Identify which cell holds the provided text, then report its [x, y] central coordinate. 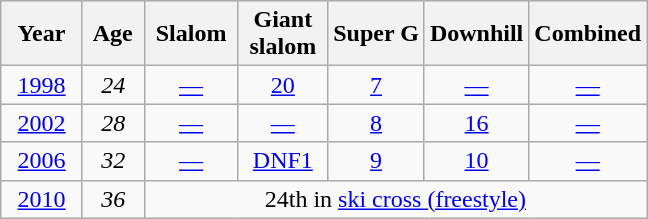
2006 [42, 161]
Downhill [476, 34]
DNF1 [283, 161]
28 [113, 123]
7 [376, 85]
8 [376, 123]
Super G [376, 34]
36 [113, 199]
10 [476, 161]
24 [113, 85]
Slalom [191, 34]
2002 [42, 123]
32 [113, 161]
16 [476, 123]
Combined [588, 34]
Age [113, 34]
2010 [42, 199]
Year [42, 34]
20 [283, 85]
9 [376, 161]
1998 [42, 85]
24th in ski cross (freestyle) [395, 199]
Giant slalom [283, 34]
